Provide the [X, Y] coordinate of the cell's center where the given text is located.  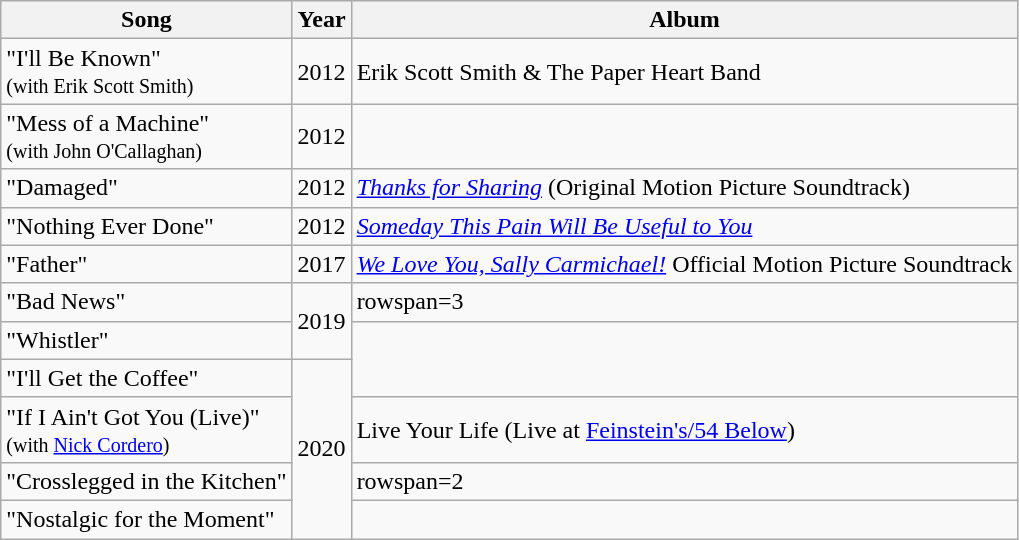
"If I Ain't Got You (Live)" (with Nick Cordero) [146, 430]
"Crosslegged in the Kitchen" [146, 481]
"Nothing Ever Done" [146, 226]
Erik Scott Smith & The Paper Heart Band [684, 72]
"Damaged" [146, 188]
"Nostalgic for the Moment" [146, 519]
"Father" [146, 264]
rowspan=2 [684, 481]
"Whistler" [146, 340]
"I'll Be Known"(with Erik Scott Smith) [146, 72]
Song [146, 20]
Album [684, 20]
"I'll Get the Coffee" [146, 378]
2020 [322, 448]
"Bad News" [146, 302]
Live Your Life (Live at Feinstein's/54 Below) [684, 430]
2017 [322, 264]
Thanks for Sharing (Original Motion Picture Soundtrack) [684, 188]
2019 [322, 321]
We Love You, Sally Carmichael! Official Motion Picture Soundtrack [684, 264]
rowspan=3 [684, 302]
Someday This Pain Will Be Useful to You [684, 226]
"Mess of a Machine"(with John O'Callaghan) [146, 136]
Year [322, 20]
